Return the (X, Y) coordinate for the center point of the cell that contains the specified text.  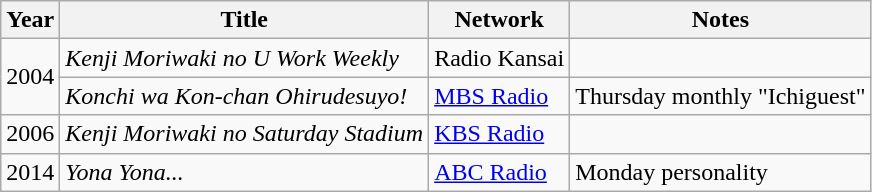
Kenji Moriwaki no Saturday Stadium (244, 134)
Yona Yona... (244, 172)
ABC Radio (500, 172)
2014 (30, 172)
KBS Radio (500, 134)
Monday personality (720, 172)
2006 (30, 134)
Title (244, 20)
Thursday monthly "Ichiguest" (720, 96)
Kenji Moriwaki no U Work Weekly (244, 58)
Radio Kansai (500, 58)
Network (500, 20)
2004 (30, 77)
Konchi wa Kon-chan Ohirudesuyo! (244, 96)
MBS Radio (500, 96)
Year (30, 20)
Notes (720, 20)
